Extract the (x, y) coordinate from the center of the cell holding the provided text.  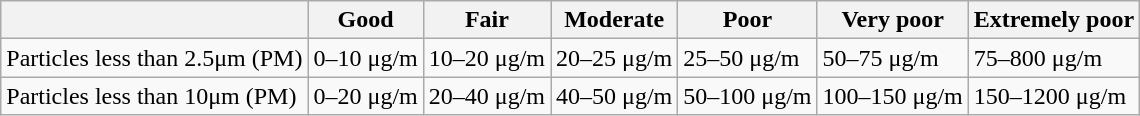
20–25 μg/m (614, 58)
50–75 μg/m (892, 58)
75–800 μg/m (1054, 58)
Moderate (614, 20)
Very poor (892, 20)
20–40 μg/m (486, 96)
0–20 μg/m (366, 96)
Extremely poor (1054, 20)
Fair (486, 20)
150–1200 μg/m (1054, 96)
50–100 μg/m (748, 96)
40–50 μg/m (614, 96)
Particles less than 10μm (PM) (154, 96)
25–50 μg/m (748, 58)
Poor (748, 20)
0–10 μg/m (366, 58)
100–150 μg/m (892, 96)
Good (366, 20)
10–20 μg/m (486, 58)
Particles less than 2.5μm (PM) (154, 58)
